Pinpoint the cell where the given text exists, returning its (x, y) midpoint coordinate. 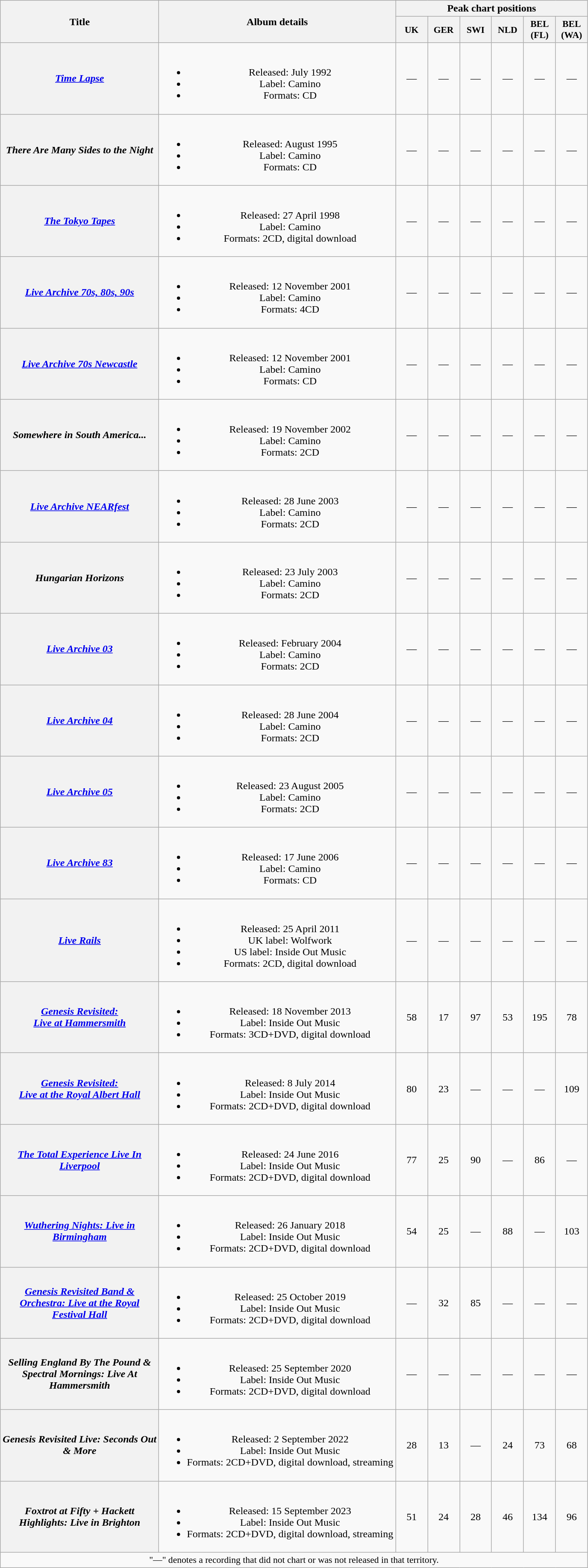
Released: February 2004Label: CaminoFormats: 2CD (277, 649)
Genesis Revisited Live: Seconds Out & More (79, 1445)
Released: 28 June 2004Label: CaminoFormats: 2CD (277, 721)
17 (444, 1017)
SWI (476, 30)
Released: 28 June 2003Label: CaminoFormats: 2CD (277, 506)
Released: 26 January 2018Label: Inside Out MusicFormats: 2CD+DVD, digital download (277, 1232)
Live Archive 03 (79, 649)
23 (444, 1089)
Released: 23 August 2005Label: CaminoFormats: 2CD (277, 792)
Live Archive 70s, 80s, 90s (79, 292)
Released: July 1992Label: CaminoFormats: CD (277, 79)
The Total Experience Live In Liverpool (79, 1160)
Released: 25 September 2020Label: Inside Out MusicFormats: 2CD+DVD, digital download (277, 1374)
85 (476, 1302)
NLD (508, 30)
Time Lapse (79, 79)
"—" denotes a recording that did not chart or was not released in that territory. (294, 1560)
51 (412, 1517)
134 (539, 1517)
Released: 2 September 2022Label: Inside Out MusicFormats: 2CD+DVD, digital download, streaming (277, 1445)
88 (508, 1232)
Released: 23 July 2003Label: CaminoFormats: 2CD (277, 577)
Released: 8 July 2014Label: Inside Out MusicFormats: 2CD+DVD, digital download (277, 1089)
Released: 12 November 2001Label: CaminoFormats: CD (277, 364)
Title (79, 21)
77 (412, 1160)
Genesis Revisited Band & Orchestra: Live at the Royal Festival Hall (79, 1302)
Selling England By The Pound & Spectral Mornings: Live At Hammersmith (79, 1374)
Released: 15 September 2023Label: Inside Out MusicFormats: 2CD+DVD, digital download, streaming (277, 1517)
Album details (277, 21)
Released: 24 June 2016Label: Inside Out MusicFormats: 2CD+DVD, digital download (277, 1160)
There Are Many Sides to the Night (79, 149)
90 (476, 1160)
BEL (WA) (572, 30)
46 (508, 1517)
Live Archive 83 (79, 863)
Released: 19 November 2002Label: CaminoFormats: 2CD (277, 435)
73 (539, 1445)
BEL (FL) (539, 30)
Foxtrot at Fifty + Hackett Highlights: Live in Brighton (79, 1517)
Live Archive 05 (79, 792)
195 (539, 1017)
Released: August 1995Label: CaminoFormats: CD (277, 149)
Peak chart positions (491, 9)
The Tokyo Tapes (79, 221)
Live Archive 70s Newcastle (79, 364)
109 (572, 1089)
Released: 18 November 2013Label: Inside Out MusicFormats: 3CD+DVD, digital download (277, 1017)
96 (572, 1517)
Genesis Revisited:Live at Hammersmith (79, 1017)
GER (444, 30)
UK (412, 30)
32 (444, 1302)
Released: 12 November 2001Label: CaminoFormats: 4CD (277, 292)
97 (476, 1017)
Genesis Revisited:Live at the Royal Albert Hall (79, 1089)
Wuthering Nights: Live in Birmingham (79, 1232)
53 (508, 1017)
54 (412, 1232)
Released: 25 October 2019Label: Inside Out MusicFormats: 2CD+DVD, digital download (277, 1302)
78 (572, 1017)
Somewhere in South America... (79, 435)
68 (572, 1445)
80 (412, 1089)
86 (539, 1160)
Hungarian Horizons (79, 577)
Released: 25 April 2011UK label: WolfworkUS label: Inside Out MusicFormats: 2CD, digital download (277, 940)
Released: 27 April 1998Label: CaminoFormats: 2CD, digital download (277, 221)
Released: 17 June 2006Label: CaminoFormats: CD (277, 863)
Live Rails (79, 940)
103 (572, 1232)
13 (444, 1445)
58 (412, 1017)
Live Archive 04 (79, 721)
Live Archive NEARfest (79, 506)
